Return [x, y] of the center of cell containing provided text 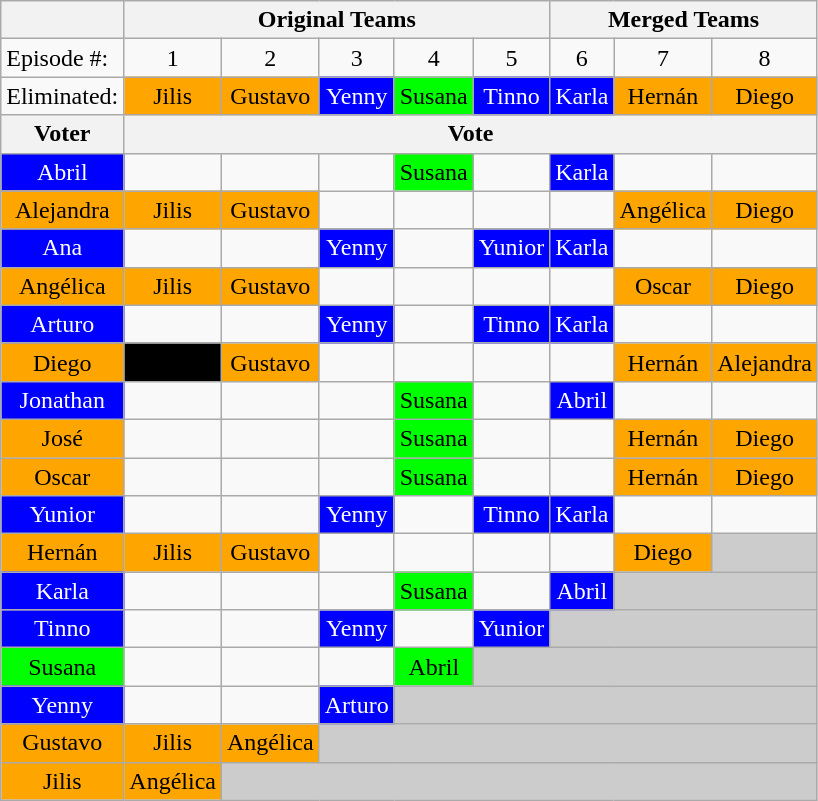
5 [511, 58]
Original Teams [337, 20]
Jonathan [62, 400]
6 [582, 58]
Vote [471, 134]
3 [356, 58]
1 [173, 58]
Voter [62, 134]
8 [765, 58]
7 [663, 58]
José [62, 438]
4 [434, 58]
Ana [62, 248]
Merged Teams [684, 20]
Eliminated: [62, 96]
Episode #: [62, 58]
2 [270, 58]
